Scan for the cell matching the given text and deliver its (X, Y) coordinate at center. 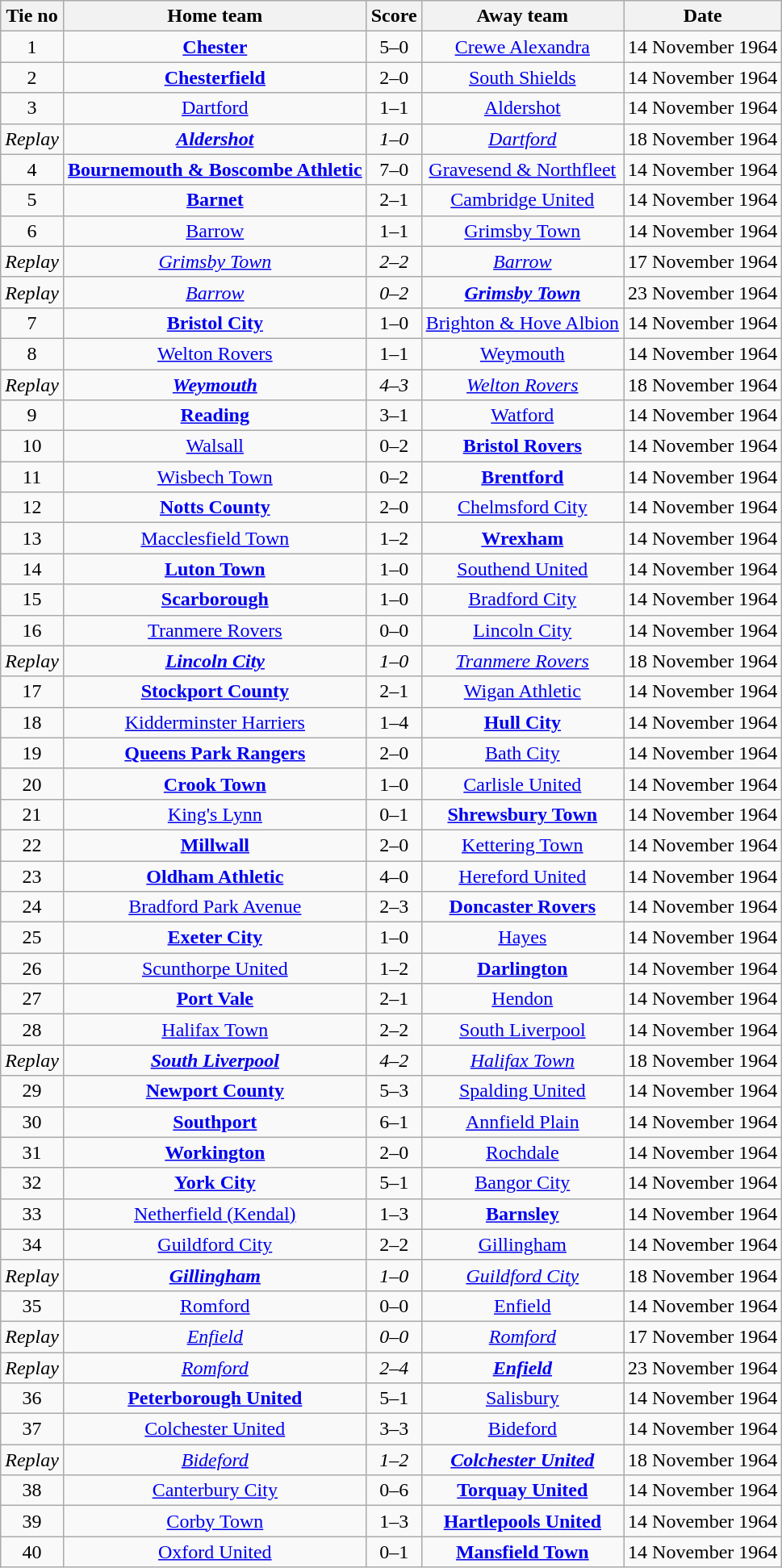
33 (32, 1214)
Notts County (215, 508)
38 (32, 1491)
25 (32, 938)
Mansfield Town (522, 1552)
23 (32, 876)
Reading (215, 416)
Bath City (522, 753)
Annfield Plain (522, 1122)
Rochdale (522, 1152)
4–2 (394, 1060)
34 (32, 1244)
Walsall (215, 446)
39 (32, 1521)
2 (32, 77)
16 (32, 630)
5–0 (394, 47)
6–1 (394, 1122)
4–0 (394, 876)
Macclesfield Town (215, 538)
5 (32, 200)
Hendon (522, 999)
King's Lynn (215, 814)
Hayes (522, 938)
Darlington (522, 968)
Workington (215, 1152)
Netherfield (Kendal) (215, 1214)
South Shields (522, 77)
Torquay United (522, 1491)
19 (32, 753)
Newport County (215, 1091)
31 (32, 1152)
4 (32, 169)
Wrexham (522, 538)
4–3 (394, 385)
5–3 (394, 1091)
30 (32, 1122)
Hartlepools United (522, 1521)
Scarborough (215, 600)
Southport (215, 1122)
Canterbury City (215, 1491)
Millwall (215, 845)
12 (32, 508)
Bradford Park Avenue (215, 907)
7–0 (394, 169)
Chelmsford City (522, 508)
36 (32, 1399)
37 (32, 1429)
Bournemouth & Boscombe Athletic (215, 169)
27 (32, 999)
Crewe Alexandra (522, 47)
6 (32, 231)
Luton Town (215, 569)
Home team (215, 16)
Kidderminster Harriers (215, 722)
Doncaster Rovers (522, 907)
Tie no (32, 16)
3 (32, 108)
Crook Town (215, 784)
1–4 (394, 722)
Cambridge United (522, 200)
26 (32, 968)
Hull City (522, 722)
Carlisle United (522, 784)
Barnsley (522, 1214)
15 (32, 600)
18 (32, 722)
3–1 (394, 416)
17 (32, 692)
Spalding United (522, 1091)
Score (394, 16)
21 (32, 814)
1 (32, 47)
York City (215, 1183)
2–4 (394, 1368)
29 (32, 1091)
Barnet (215, 200)
Stockport County (215, 692)
Brentford (522, 477)
2–3 (394, 907)
Bradford City (522, 600)
Bristol City (215, 323)
Corby Town (215, 1521)
7 (32, 323)
Salisbury (522, 1399)
Gravesend & Northfleet (522, 169)
14 (32, 569)
28 (32, 1030)
Watford (522, 416)
Date (703, 16)
Wisbech Town (215, 477)
Oldham Athletic (215, 876)
35 (32, 1306)
22 (32, 845)
0–6 (394, 1491)
Port Vale (215, 999)
32 (32, 1183)
Kettering Town (522, 845)
10 (32, 446)
20 (32, 784)
Bangor City (522, 1183)
Peterborough United (215, 1399)
Shrewsbury Town (522, 814)
Hereford United (522, 876)
Scunthorpe United (215, 968)
Away team (522, 16)
Chester (215, 47)
Exeter City (215, 938)
13 (32, 538)
Queens Park Rangers (215, 753)
Bristol Rovers (522, 446)
11 (32, 477)
Brighton & Hove Albion (522, 323)
3–3 (394, 1429)
Chesterfield (215, 77)
Wigan Athletic (522, 692)
8 (32, 353)
24 (32, 907)
40 (32, 1552)
Oxford United (215, 1552)
Southend United (522, 569)
9 (32, 416)
